Provide the [x, y] coordinate of the cell's center where the given text is located.  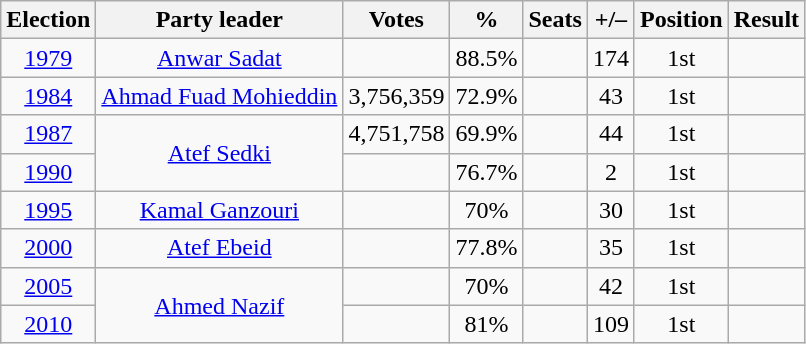
Atef Sedki [220, 153]
Position [681, 20]
Votes [396, 20]
109 [610, 324]
2 [610, 172]
72.9% [486, 96]
1995 [48, 210]
Election [48, 20]
Result [766, 20]
2010 [48, 324]
Seats [555, 20]
2000 [48, 248]
42 [610, 286]
1987 [48, 134]
Atef Ebeid [220, 248]
44 [610, 134]
35 [610, 248]
174 [610, 58]
Party leader [220, 20]
88.5% [486, 58]
30 [610, 210]
76.7% [486, 172]
1979 [48, 58]
1984 [48, 96]
+/– [610, 20]
Anwar Sadat [220, 58]
Ahmed Nazif [220, 305]
1990 [48, 172]
81% [486, 324]
% [486, 20]
43 [610, 96]
2005 [48, 286]
Kamal Ganzouri [220, 210]
4,751,758 [396, 134]
3,756,359 [396, 96]
Ahmad Fuad Mohieddin [220, 96]
69.9% [486, 134]
77.8% [486, 248]
